Locate the cell with the specified text and output its [x, y] center coordinate. 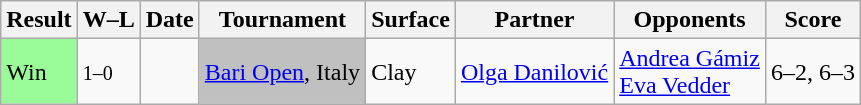
Partner [534, 20]
Clay [411, 72]
Surface [411, 20]
6–2, 6–3 [812, 72]
Result [39, 20]
Bari Open, Italy [282, 72]
Andrea Gámiz Eva Vedder [690, 72]
Win [39, 72]
Date [170, 20]
1–0 [108, 72]
Score [812, 20]
Tournament [282, 20]
Opponents [690, 20]
Olga Danilović [534, 72]
W–L [108, 20]
